Detect which cell encompasses the target text, then output its (x, y) center coordinate. 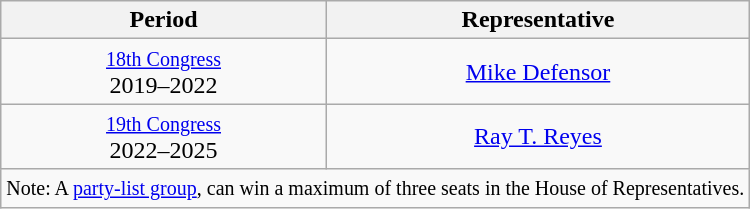
18th Congress2019–2022 (164, 72)
Note: A party-list group, can win a maximum of three seats in the House of Representatives. (376, 188)
Period (164, 20)
Mike Defensor (538, 72)
Ray T. Reyes (538, 136)
Representative (538, 20)
19th Congress2022–2025 (164, 136)
